Output the (X, Y) coordinate of the center of the cell containing the given text.  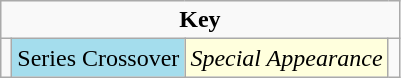
Special Appearance (286, 58)
Series Crossover (98, 58)
Key (200, 20)
